Determine the [X, Y] coordinate at the center of the cell enclosing the given text.  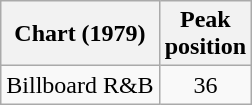
36 [205, 85]
Chart (1979) [80, 34]
Peakposition [205, 34]
Billboard R&B [80, 85]
